Extract the (x, y) coordinate from the center of the cell holding the provided text.  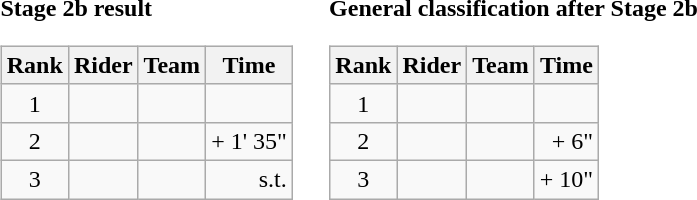
+ 10" (566, 179)
+ 1' 35" (250, 141)
s.t. (250, 179)
+ 6" (566, 141)
